Return [x, y] of the center of cell containing provided text 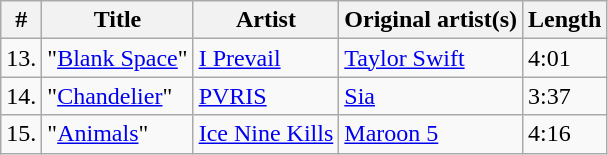
4:01 [564, 58]
Taylor Swift [431, 58]
Artist [266, 20]
PVRIS [266, 96]
Length [564, 20]
4:16 [564, 134]
Title [118, 20]
# [22, 20]
"Chandelier" [118, 96]
13. [22, 58]
14. [22, 96]
Original artist(s) [431, 20]
3:37 [564, 96]
"Blank Space" [118, 58]
Maroon 5 [431, 134]
Ice Nine Kills [266, 134]
15. [22, 134]
"Animals" [118, 134]
I Prevail [266, 58]
Sia [431, 96]
